From the cell containing the given text, extract its center point as (X, Y) coordinate. 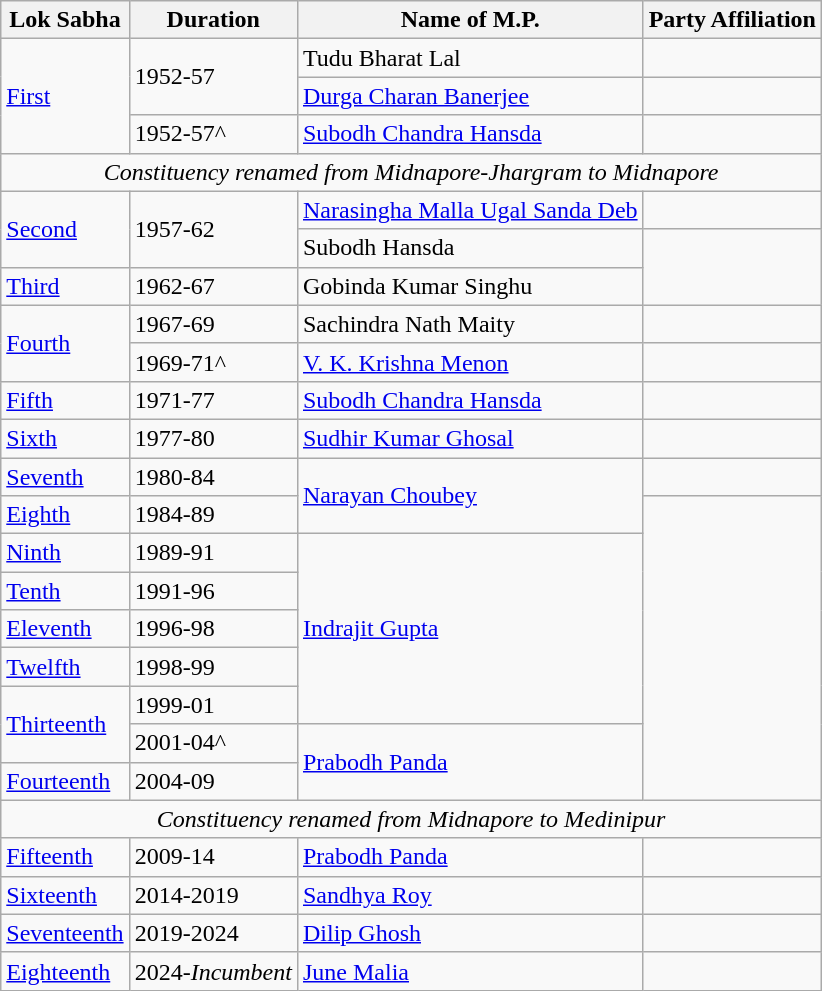
Sudhir Kumar Ghosal (470, 438)
2019-2024 (213, 933)
Eighteenth (65, 971)
Fourteenth (65, 781)
1984-89 (213, 515)
Indrajit Gupta (470, 629)
1989-91 (213, 553)
1969-71^ (213, 362)
Fourth (65, 343)
First (65, 96)
Eleventh (65, 629)
1971-77 (213, 400)
Seventh (65, 477)
2004-09 (213, 781)
Narayan Choubey (470, 496)
1998-99 (213, 667)
Second (65, 229)
Tenth (65, 591)
1980-84 (213, 477)
1977-80 (213, 438)
Third (65, 286)
1991-96 (213, 591)
Durga Charan Banerjee (470, 96)
1999-01 (213, 705)
Lok Sabha (65, 20)
V. K. Krishna Menon (470, 362)
Tudu Bharat Lal (470, 58)
Ninth (65, 553)
Eighth (65, 515)
Sandhya Roy (470, 895)
Constituency renamed from Midnapore-Jhargram to Midnapore (412, 172)
Sixth (65, 438)
1952-57^ (213, 134)
1952-57 (213, 77)
Seventeenth (65, 933)
2009-14 (213, 857)
Constituency renamed from Midnapore to Medinipur (412, 819)
Duration (213, 20)
Thirteenth (65, 724)
2014-2019 (213, 895)
2024-Incumbent (213, 971)
1996-98 (213, 629)
Narasingha Malla Ugal Sanda Deb (470, 210)
Fifteenth (65, 857)
Subodh Hansda (470, 248)
Sixteenth (65, 895)
Twelfth (65, 667)
June Malia (470, 971)
Gobinda Kumar Singhu (470, 286)
1962-67 (213, 286)
2001-04^ (213, 743)
1967-69 (213, 324)
Name of M.P. (470, 20)
Fifth (65, 400)
Party Affiliation (732, 20)
1957-62 (213, 229)
Sachindra Nath Maity (470, 324)
Dilip Ghosh (470, 933)
